Pinpoint the cell where the given text exists, returning its (x, y) midpoint coordinate. 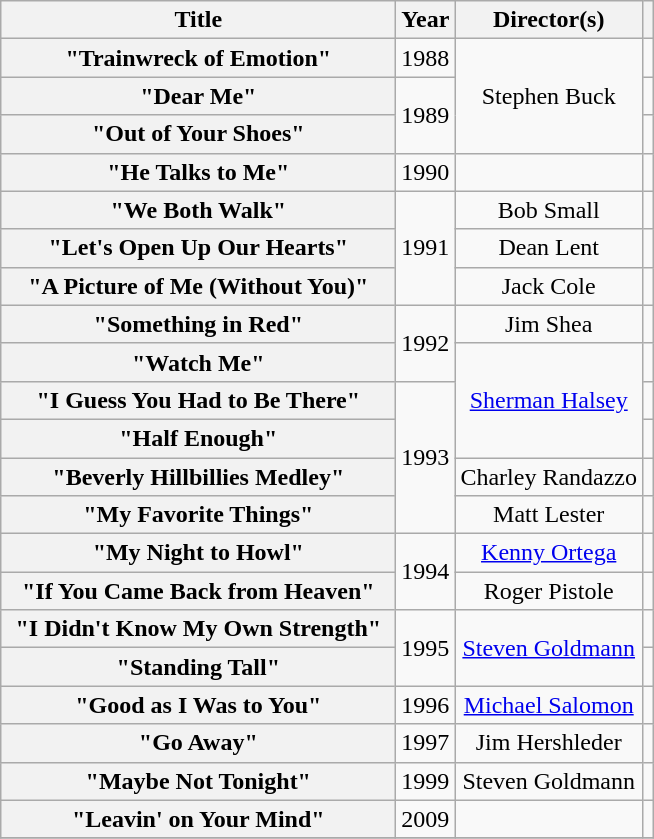
"Standing Tall" (198, 667)
"Half Enough" (198, 438)
"Something in Red" (198, 324)
Roger Pistole (549, 591)
Kenny Ortega (549, 553)
"Leavin' on Your Mind" (198, 819)
"My Favorite Things" (198, 515)
1994 (426, 572)
1993 (426, 457)
Jim Hershleder (549, 743)
1995 (426, 648)
"Let's Open Up Our Hearts" (198, 248)
Dean Lent (549, 248)
Jim Shea (549, 324)
Director(s) (549, 20)
"We Both Walk" (198, 210)
Year (426, 20)
"Trainwreck of Emotion" (198, 58)
"Dear Me" (198, 96)
1991 (426, 248)
1999 (426, 781)
Matt Lester (549, 515)
"I Guess You Had to Be There" (198, 400)
1997 (426, 743)
"Beverly Hillbillies Medley" (198, 477)
"Go Away" (198, 743)
Bob Small (549, 210)
1990 (426, 172)
Jack Cole (549, 286)
2009 (426, 819)
Charley Randazzo (549, 477)
1988 (426, 58)
"Good as I Was to You" (198, 705)
1989 (426, 115)
"My Night to Howl" (198, 553)
Stephen Buck (549, 96)
1992 (426, 343)
"If You Came Back from Heaven" (198, 591)
1996 (426, 705)
"He Talks to Me" (198, 172)
Michael Salomon (549, 705)
Sherman Halsey (549, 400)
"Maybe Not Tonight" (198, 781)
"I Didn't Know My Own Strength" (198, 629)
"A Picture of Me (Without You)" (198, 286)
"Watch Me" (198, 362)
Title (198, 20)
"Out of Your Shoes" (198, 134)
